Capture the cell that displays the provided text and extract its [x, y] central coordinate. 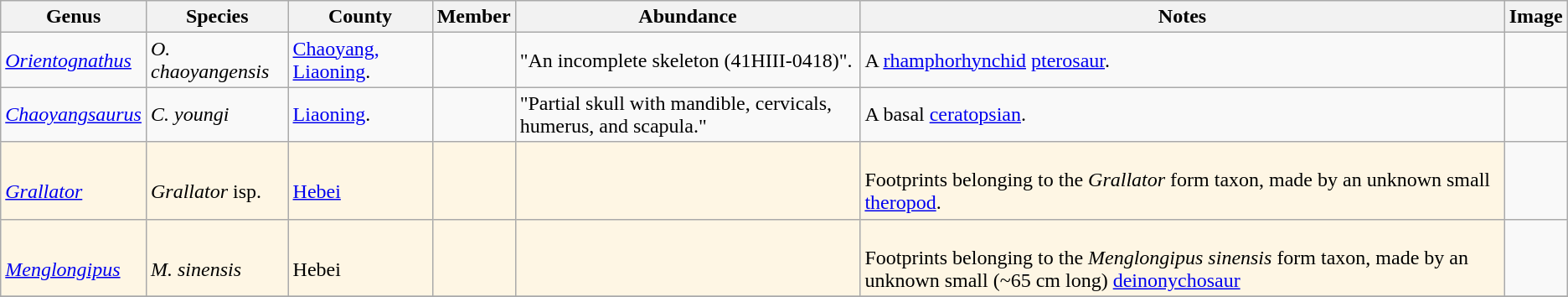
M. sinensis [217, 258]
Species [217, 17]
"Partial skull with mandible, cervicals, humerus, and scapula." [688, 114]
Grallator [74, 180]
C. youngi [217, 114]
Chaoyangsaurus [74, 114]
Menglongipus [74, 258]
O. chaoyangensis [217, 60]
Notes [1183, 17]
Chaoyang, Liaoning. [360, 60]
County [360, 17]
A basal ceratopsian. [1183, 114]
Footprints belonging to the Menglongipus sinensis form taxon, made by an unknown small (~65 cm long) deinonychosaur [1183, 258]
A rhamphorhynchid pterosaur. [1183, 60]
"An incomplete skeleton (41HIII-0418)". [688, 60]
Genus [74, 17]
Footprints belonging to the Grallator form taxon, made by an unknown small theropod. [1183, 180]
Grallator isp. [217, 180]
Image [1536, 17]
Orientognathus [74, 60]
Member [474, 17]
Liaoning. [360, 114]
Abundance [688, 17]
